Output the (X, Y) coordinate of the center of the cell containing the given text.  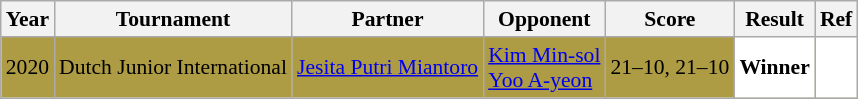
21–10, 21–10 (670, 68)
Winner (774, 68)
Opponent (544, 19)
Jesita Putri Miantoro (388, 68)
2020 (28, 68)
Result (774, 19)
Kim Min-sol Yoo A-yeon (544, 68)
Ref (836, 19)
Year (28, 19)
Tournament (173, 19)
Partner (388, 19)
Score (670, 19)
Dutch Junior International (173, 68)
